From the cell containing the given text, extract its center point as [x, y] coordinate. 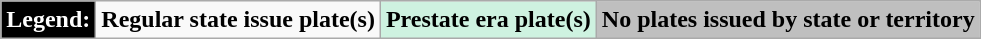
Regular state issue plate(s) [238, 20]
Legend: [48, 20]
No plates issued by state or territory [788, 20]
Prestate era plate(s) [488, 20]
